Return [X, Y] of the center of cell containing provided text 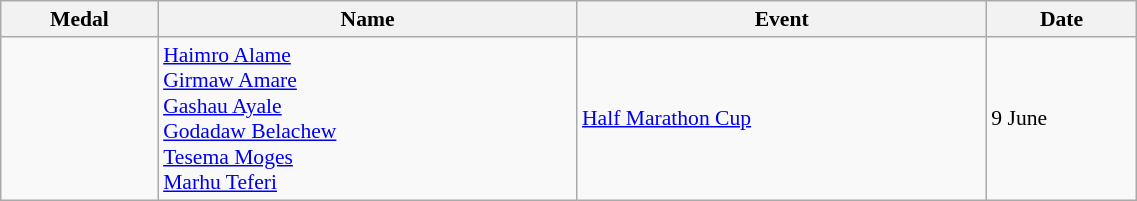
Half Marathon Cup [782, 118]
Event [782, 19]
Name [368, 19]
Date [1062, 19]
Medal [80, 19]
9 June [1062, 118]
Haimro AlameGirmaw AmareGashau AyaleGodadaw BelachewTesema MogesMarhu Teferi [368, 118]
